Provide the [x, y] coordinate of the cell's center where the given text is located.  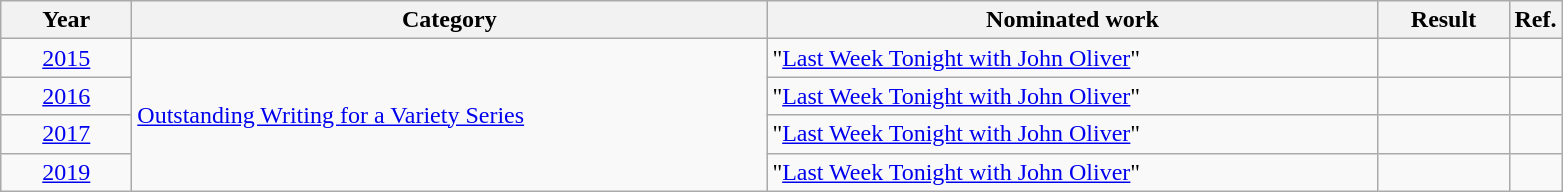
2015 [66, 58]
2017 [66, 134]
2016 [66, 96]
Result [1444, 20]
Ref. [1536, 20]
Category [450, 20]
Year [66, 20]
Nominated work [1072, 20]
Outstanding Writing for a Variety Series [450, 115]
2019 [66, 172]
